Scan for the cell matching the given text and deliver its (x, y) coordinate at center. 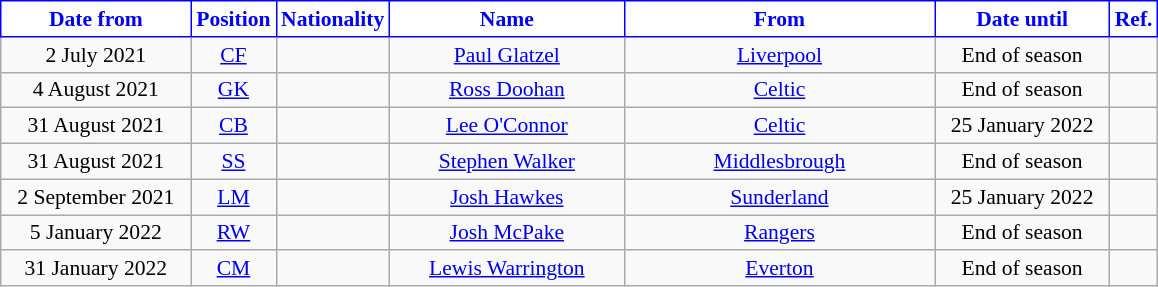
Everton (779, 269)
4 August 2021 (96, 90)
Name (506, 19)
31 January 2022 (96, 269)
CB (234, 126)
Sunderland (779, 197)
RW (234, 233)
2 July 2021 (96, 55)
CM (234, 269)
GK (234, 90)
SS (234, 162)
2 September 2021 (96, 197)
From (779, 19)
Date from (96, 19)
Stephen Walker (506, 162)
CF (234, 55)
Lewis Warrington (506, 269)
Nationality (332, 19)
Lee O'Connor (506, 126)
Rangers (779, 233)
Date until (1022, 19)
5 January 2022 (96, 233)
Josh McPake (506, 233)
Position (234, 19)
Liverpool (779, 55)
Josh Hawkes (506, 197)
Paul Glatzel (506, 55)
Ross Doohan (506, 90)
Ref. (1134, 19)
Middlesbrough (779, 162)
LM (234, 197)
